Scan for the cell matching the given text and deliver its [x, y] coordinate at center. 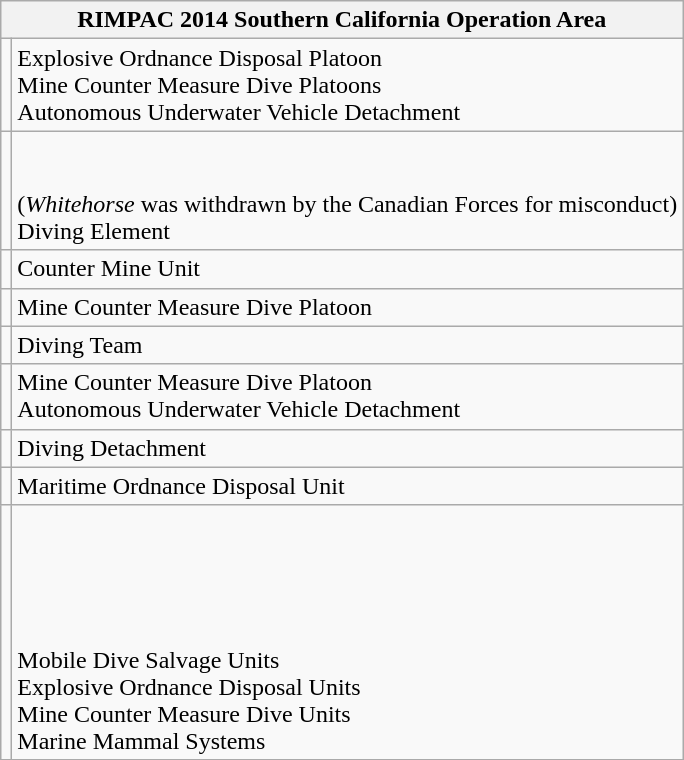
(Whitehorse was withdrawn by the Canadian Forces for misconduct)Diving Element [348, 190]
Mine Counter Measure Dive PlatoonAutonomous Underwater Vehicle Detachment [348, 396]
Explosive Ordnance Disposal PlatoonMine Counter Measure Dive PlatoonsAutonomous Underwater Vehicle Detachment [348, 85]
Maritime Ordnance Disposal Unit [348, 486]
RIMPAC 2014 Southern California Operation Area [342, 20]
Mobile Dive Salvage UnitsExplosive Ordnance Disposal UnitsMine Counter Measure Dive UnitsMarine Mammal Systems [348, 632]
Counter Mine Unit [348, 269]
Diving Detachment [348, 448]
Mine Counter Measure Dive Platoon [348, 307]
Diving Team [348, 345]
